Scan for the cell matching the given text and deliver its (X, Y) coordinate at center. 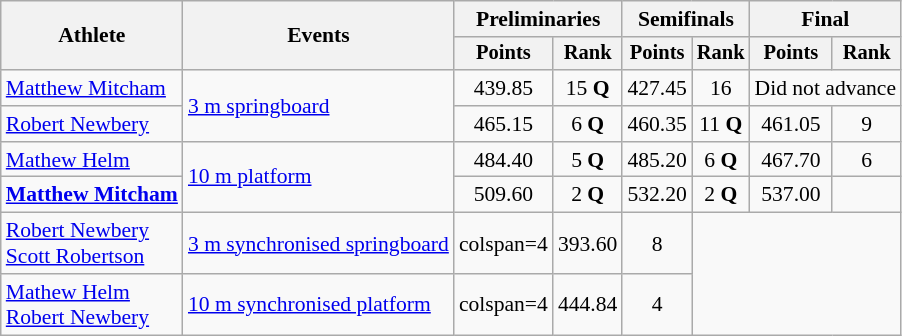
444.84 (588, 304)
Events (318, 36)
8 (656, 244)
Robert NewberyScott Robertson (92, 244)
10 m synchronised platform (318, 304)
484.40 (504, 160)
3 m synchronised springboard (318, 244)
Preliminaries (538, 19)
537.00 (790, 195)
Mathew Helm (92, 160)
461.05 (790, 124)
Mathew HelmRobert Newbery (92, 304)
5 Q (588, 160)
10 m platform (318, 178)
11 Q (721, 124)
393.60 (588, 244)
467.70 (790, 160)
9 (866, 124)
4 (656, 304)
509.60 (504, 195)
Did not advance (825, 88)
460.35 (656, 124)
485.20 (656, 160)
6 (866, 160)
Robert Newbery (92, 124)
15 Q (588, 88)
Final (825, 19)
532.20 (656, 195)
3 m springboard (318, 106)
439.85 (504, 88)
Athlete (92, 36)
Semifinals (686, 19)
465.15 (504, 124)
16 (721, 88)
427.45 (656, 88)
